Provide the (X, Y) coordinate of the cell's center where the given text is located.  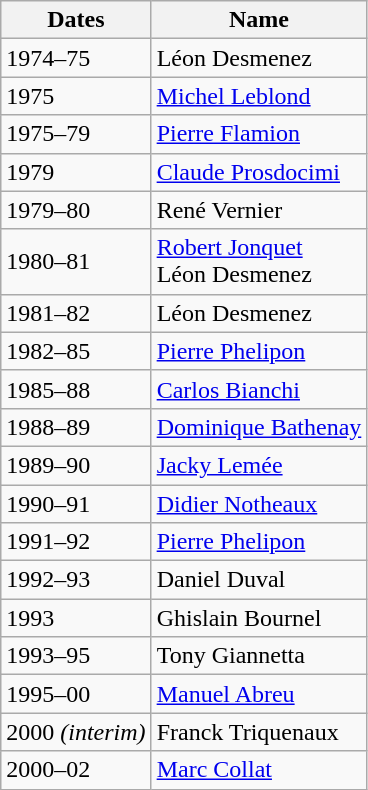
1985–88 (76, 389)
Jacky Lemée (259, 465)
Tony Giannetta (259, 656)
1979 (76, 172)
Ghislain Bournel (259, 618)
Daniel Duval (259, 580)
Dates (76, 20)
1979–80 (76, 210)
Marc Collat (259, 770)
1975–79 (76, 134)
1975 (76, 96)
Robert Jonquet Léon Desmenez (259, 262)
Name (259, 20)
Carlos Bianchi (259, 389)
1995–00 (76, 694)
Manuel Abreu (259, 694)
1980–81 (76, 262)
2000 (interim) (76, 732)
Didier Notheaux (259, 503)
1988–89 (76, 427)
1992–93 (76, 580)
Michel Leblond (259, 96)
1989–90 (76, 465)
1991–92 (76, 542)
1982–85 (76, 351)
Claude Prosdocimi (259, 172)
Dominique Bathenay (259, 427)
Franck Triquenaux (259, 732)
1981–82 (76, 313)
Pierre Flamion (259, 134)
1993 (76, 618)
René Vernier (259, 210)
2000–02 (76, 770)
1974–75 (76, 58)
1990–91 (76, 503)
1993–95 (76, 656)
